Scan for the cell matching the given text and deliver its [x, y] coordinate at center. 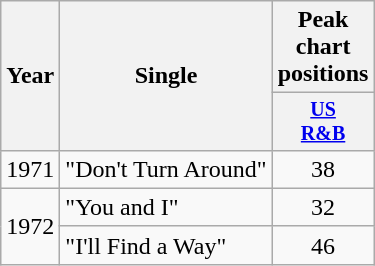
38 [323, 169]
1971 [30, 169]
32 [323, 207]
46 [323, 245]
1972 [30, 226]
Peak chart positions [323, 47]
"I'll Find a Way" [166, 245]
"Don't Turn Around" [166, 169]
Year [30, 76]
"You and I" [166, 207]
Single [166, 76]
USR&B [323, 122]
